Locate the cell with the specified text and output its [X, Y] center coordinate. 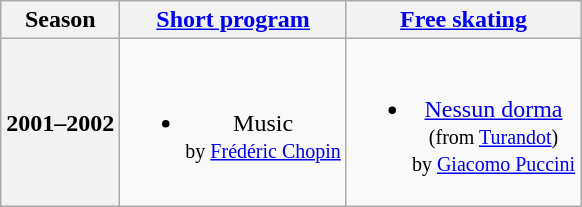
Free skating [463, 20]
Season [60, 20]
Nessun dorma (from Turandot) by Giacomo Puccini [463, 122]
Short program [234, 20]
2001–2002 [60, 122]
Music by Frédéric Chopin [234, 122]
